Detect which cell encompasses the target text, then output its (X, Y) center coordinate. 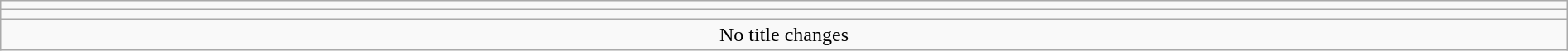
No title changes (784, 35)
